From the cell containing the given text, extract its center point as (X, Y) coordinate. 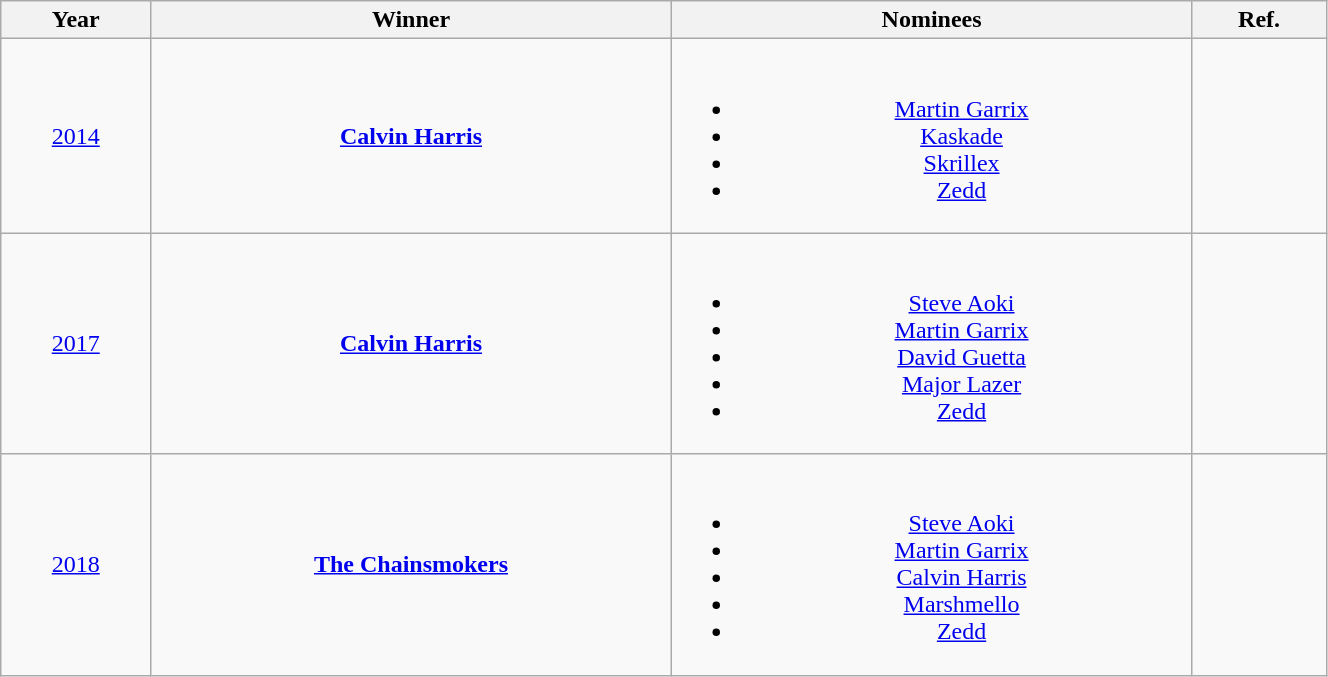
2017 (76, 344)
Martin GarrixKaskadeSkrillexZedd (931, 136)
Nominees (931, 20)
Steve AokiMartin GarrixCalvin HarrisMarshmelloZedd (931, 564)
2018 (76, 564)
Ref. (1260, 20)
Year (76, 20)
2014 (76, 136)
Winner (412, 20)
The Chainsmokers (412, 564)
Steve AokiMartin GarrixDavid GuettaMajor LazerZedd (931, 344)
